Return [X, Y] of the center of cell containing provided text 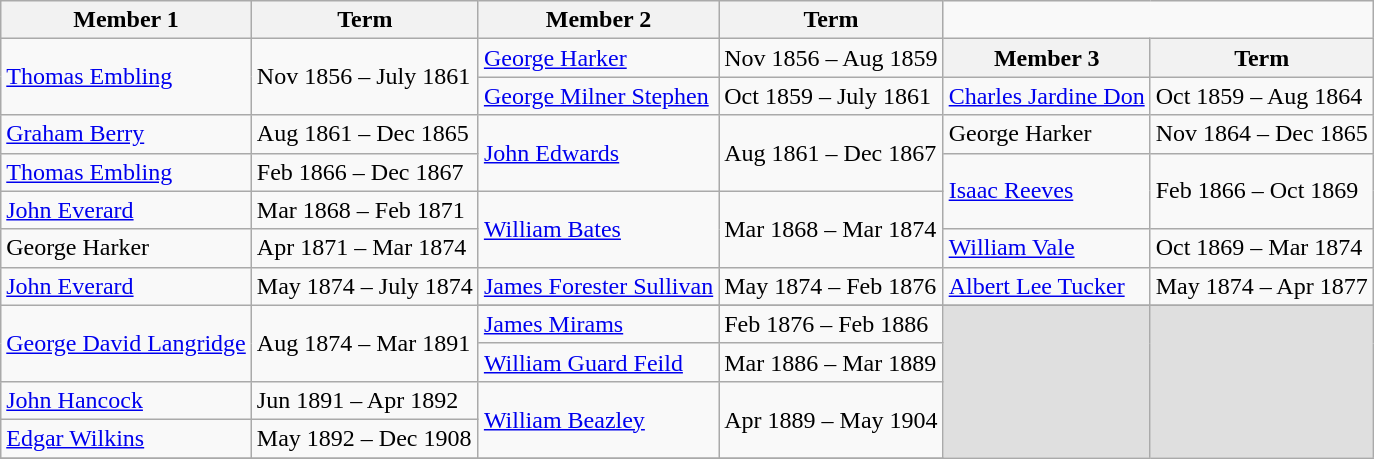
Jun 1891 – Apr 1892 [364, 400]
Oct 1859 – July 1861 [831, 96]
May 1874 – July 1874 [364, 286]
Graham Berry [126, 134]
William Vale [1046, 248]
Nov 1864 – Dec 1865 [1262, 134]
James Forester Sullivan [598, 286]
Charles Jardine Don [1046, 96]
Albert Lee Tucker [1046, 286]
Feb 1876 – Feb 1886 [831, 324]
Mar 1868 – Feb 1871 [364, 210]
John Hancock [126, 400]
Oct 1869 – Mar 1874 [1262, 248]
Member 1 [126, 20]
John Edwards [598, 153]
William Bates [598, 229]
James Mirams [598, 324]
May 1874 – Feb 1876 [831, 286]
Nov 1856 – July 1861 [364, 77]
Member 3 [1046, 58]
Aug 1861 – Dec 1867 [831, 153]
Mar 1886 – Mar 1889 [831, 362]
Apr 1889 – May 1904 [831, 419]
William Beazley [598, 419]
George David Langridge [126, 343]
May 1874 – Apr 1877 [1262, 286]
George Milner Stephen [598, 96]
Aug 1874 – Mar 1891 [364, 343]
Feb 1866 – Dec 1867 [364, 172]
Isaac Reeves [1046, 191]
Member 2 [598, 20]
William Guard Feild [598, 362]
Edgar Wilkins [126, 438]
Mar 1868 – Mar 1874 [831, 229]
Nov 1856 – Aug 1859 [831, 58]
Apr 1871 – Mar 1874 [364, 248]
Oct 1859 – Aug 1864 [1262, 96]
Aug 1861 – Dec 1865 [364, 134]
Feb 1866 – Oct 1869 [1262, 191]
May 1892 – Dec 1908 [364, 438]
